From the cell containing the given text, extract its center point as [X, Y] coordinate. 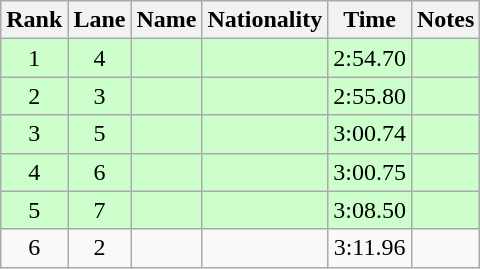
1 [34, 58]
3:11.96 [370, 248]
Lane [100, 20]
3:00.74 [370, 134]
Name [166, 20]
Notes [445, 20]
2:55.80 [370, 96]
3:08.50 [370, 210]
7 [100, 210]
3:00.75 [370, 172]
Time [370, 20]
Rank [34, 20]
2:54.70 [370, 58]
Nationality [265, 20]
